Pinpoint the cell where the given text exists, returning its [X, Y] midpoint coordinate. 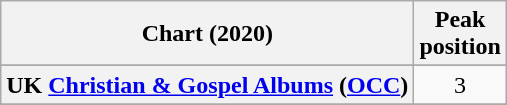
Chart (2020) [208, 34]
UK Christian & Gospel Albums (OCC) [208, 85]
3 [460, 85]
Peakposition [460, 34]
